Return (X, Y) of the center of cell containing provided text 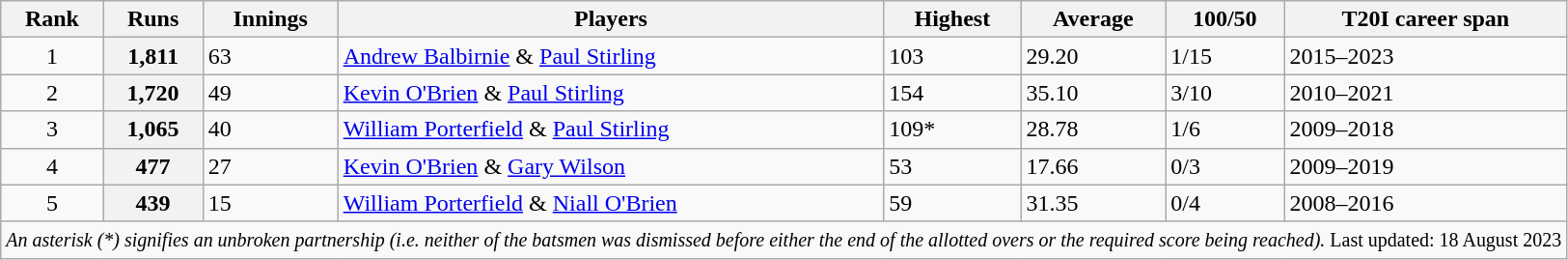
100/50 (1225, 19)
1/6 (1225, 130)
0/4 (1225, 203)
3/10 (1225, 93)
1/15 (1225, 56)
Innings (270, 19)
28.78 (1093, 130)
63 (270, 56)
Highest (952, 19)
2009–2018 (1426, 130)
2 (52, 93)
40 (270, 130)
5 (52, 203)
477 (152, 166)
2009–2019 (1426, 166)
154 (952, 93)
439 (152, 203)
0/3 (1225, 166)
27 (270, 166)
31.35 (1093, 203)
Kevin O'Brien & Gary Wilson (611, 166)
T20I career span (1426, 19)
2015–2023 (1426, 56)
103 (952, 56)
1 (52, 56)
Average (1093, 19)
35.10 (1093, 93)
15 (270, 203)
1,720 (152, 93)
Rank (52, 19)
William Porterfield & Niall O'Brien (611, 203)
29.20 (1093, 56)
Andrew Balbirnie & Paul Stirling (611, 56)
2008–2016 (1426, 203)
William Porterfield & Paul Stirling (611, 130)
2010–2021 (1426, 93)
53 (952, 166)
Players (611, 19)
17.66 (1093, 166)
1,065 (152, 130)
1,811 (152, 56)
Kevin O'Brien & Paul Stirling (611, 93)
59 (952, 203)
109* (952, 130)
Runs (152, 19)
49 (270, 93)
3 (52, 130)
4 (52, 166)
